From the cell containing the given text, extract its center point as [X, Y] coordinate. 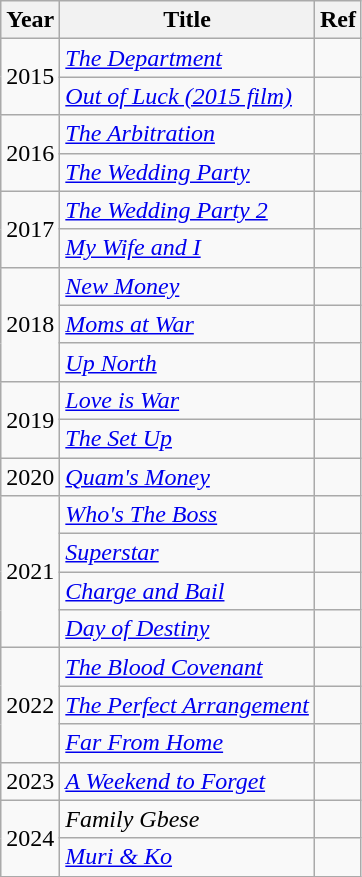
Muri & Ko [188, 857]
Out of Luck (2015 film) [188, 96]
Up North [188, 362]
2019 [30, 419]
2018 [30, 324]
Superstar [188, 553]
2021 [30, 572]
The Wedding Party 2 [188, 210]
A Weekend to Forget [188, 781]
Who's The Boss [188, 515]
2023 [30, 781]
The Arbitration [188, 134]
Quam's Money [188, 477]
2016 [30, 153]
2020 [30, 477]
The Perfect Arrangement [188, 705]
The Set Up [188, 438]
2017 [30, 229]
Family Gbese [188, 819]
Moms at War [188, 324]
My Wife and I [188, 248]
Charge and Bail [188, 591]
Far From Home [188, 743]
2015 [30, 77]
Love is War [188, 400]
The Wedding Party [188, 172]
2022 [30, 705]
The Blood Covenant [188, 667]
The Department [188, 58]
Title [188, 20]
New Money [188, 286]
Day of Destiny [188, 629]
Ref [338, 20]
Year [30, 20]
2024 [30, 838]
